Search for the cell housing the specified text and yield its [x, y] center coordinate. 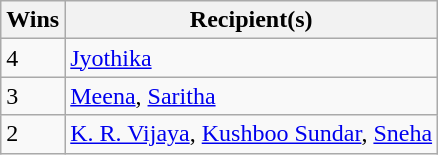
3 [33, 96]
Recipient(s) [252, 20]
K. R. Vijaya, Kushboo Sundar, Sneha [252, 134]
Wins [33, 20]
2 [33, 134]
Meena, Saritha [252, 96]
Jyothika [252, 58]
4 [33, 58]
